Pinpoint the cell where the given text exists, returning its [X, Y] midpoint coordinate. 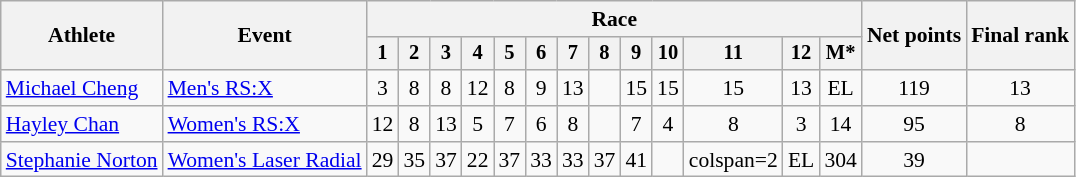
Hayley Chan [82, 124]
1 [383, 54]
95 [914, 124]
11 [734, 54]
M* [840, 54]
Final rank [1020, 36]
Athlete [82, 36]
Women's RS:X [265, 124]
10 [668, 54]
2 [414, 54]
119 [914, 88]
Net points [914, 36]
14 [840, 124]
Race [614, 19]
Michael Cheng [82, 88]
EL [840, 88]
Event [265, 36]
Men's RS:X [265, 88]
